Identify which cell holds the provided text, then report its [X, Y] central coordinate. 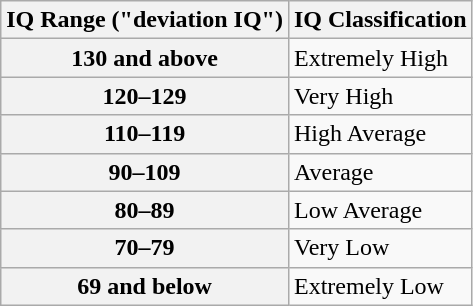
80–89 [145, 210]
Low Average [380, 210]
69 and below [145, 286]
120–129 [145, 96]
Very Low [380, 248]
130 and above [145, 58]
IQ Range ("deviation IQ") [145, 20]
90–109 [145, 172]
Average [380, 172]
Very High [380, 96]
Extremely High [380, 58]
110–119 [145, 134]
High Average [380, 134]
Extremely Low [380, 286]
IQ Classification [380, 20]
70–79 [145, 248]
